Return the [X, Y] coordinate for the center point of the cell that contains the specified text.  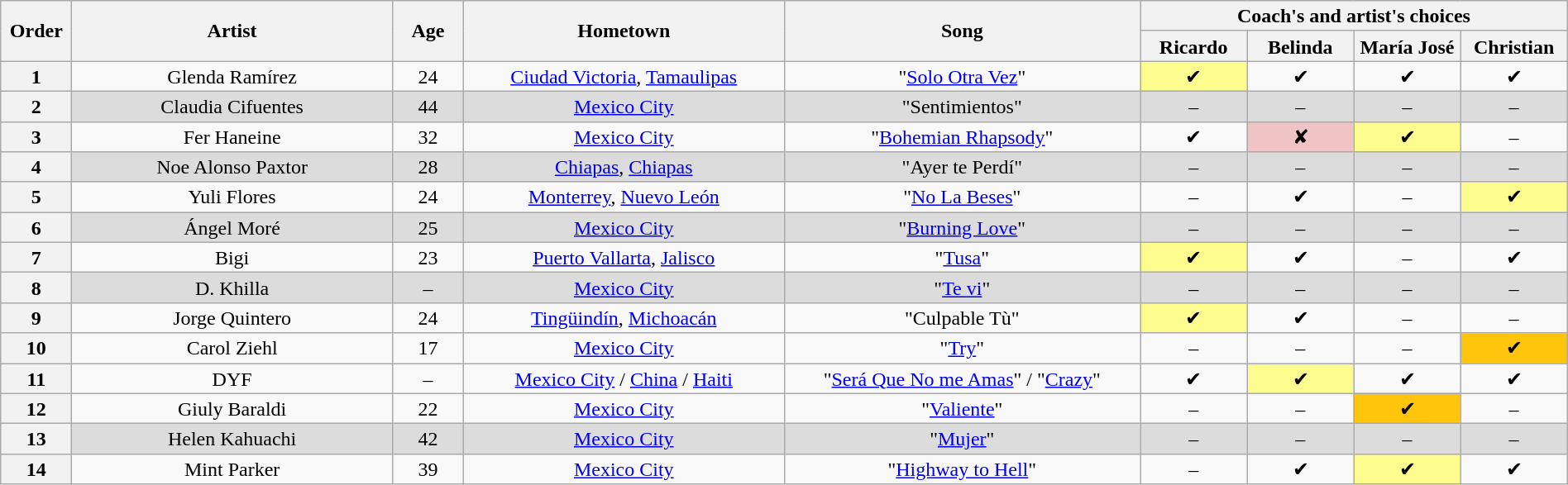
Claudia Cifuentes [232, 106]
14 [36, 469]
"Bohemian Rhapsody" [963, 137]
"Solo Otra Vez" [963, 76]
Giuly Baraldi [232, 408]
2 [36, 106]
25 [428, 228]
"No La Beses" [963, 197]
44 [428, 106]
23 [428, 258]
7 [36, 258]
Tingüindín, Michoacán [624, 317]
Mint Parker [232, 469]
D. Khilla [232, 288]
Helen Kahuachi [232, 440]
Age [428, 31]
"Burning Love" [963, 228]
Coach's and artist's choices [1355, 17]
Ángel Moré [232, 228]
32 [428, 137]
12 [36, 408]
Carol Ziehl [232, 349]
22 [428, 408]
11 [36, 378]
39 [428, 469]
Belinda [1300, 46]
"Ayer te Perdí" [963, 167]
"Culpable Tù" [963, 317]
8 [36, 288]
"Mujer" [963, 440]
4 [36, 167]
Song [963, 31]
13 [36, 440]
Monterrey, Nuevo León [624, 197]
Ricardo [1194, 46]
Mexico City / China / Haiti [624, 378]
María José [1408, 46]
Order [36, 31]
"Valiente" [963, 408]
"Te vi" [963, 288]
"Será Que No me Amas" / "Crazy" [963, 378]
Hometown [624, 31]
Christian [1513, 46]
Puerto Vallarta, Jalisco [624, 258]
"Highway to Hell" [963, 469]
6 [36, 228]
Yuli Flores [232, 197]
"Sentimientos" [963, 106]
9 [36, 317]
Artist [232, 31]
1 [36, 76]
10 [36, 349]
5 [36, 197]
17 [428, 349]
Glenda Ramírez [232, 76]
Chiapas, Chiapas [624, 167]
✘ [1300, 137]
Fer Haneine [232, 137]
Ciudad Victoria, Tamaulipas [624, 76]
DYF [232, 378]
"Tusa" [963, 258]
"Try" [963, 349]
28 [428, 167]
42 [428, 440]
Bigi [232, 258]
3 [36, 137]
Noe Alonso Paxtor [232, 167]
Jorge Quintero [232, 317]
